For the text-containing cell, return its midpoint in [X, Y] coordinate format. 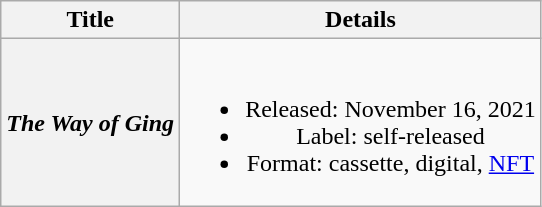
Title [90, 20]
Details [361, 20]
Released: November 16, 2021Label: self-releasedFormat: cassette, digital, NFT [361, 122]
The Way of Ging [90, 122]
